Identify which cell holds the provided text, then report its (x, y) central coordinate. 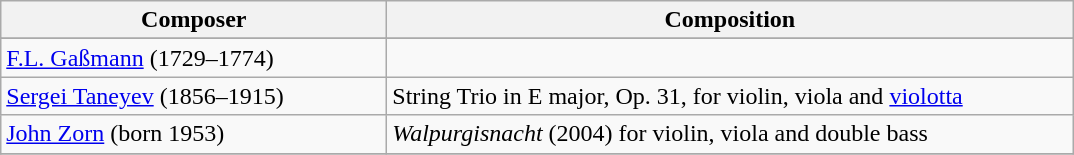
John Zorn (born 1953) (194, 134)
Composer (194, 20)
String Trio in E major, Op. 31, for violin, viola and violotta (730, 96)
F.L. Gaßmann (1729–1774) (194, 58)
Composition (730, 20)
Sergei Taneyev (1856–1915) (194, 96)
Walpurgisnacht (2004) for violin, viola and double bass (730, 134)
